Pinpoint the cell where the given text exists, returning its (x, y) midpoint coordinate. 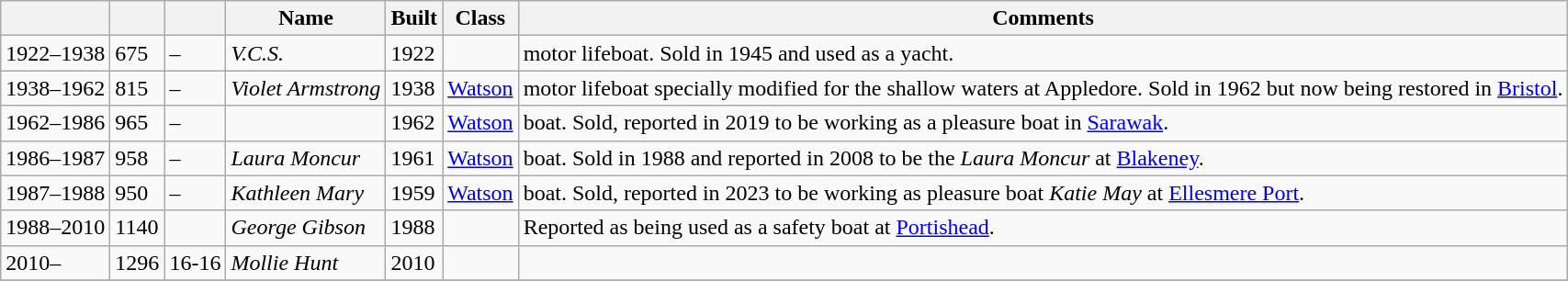
815 (138, 88)
Laura Moncur (306, 158)
boat. Sold, reported in 2019 to be working as a pleasure boat in Sarawak. (1043, 123)
1986–1987 (55, 158)
Reported as being used as a safety boat at Portishead. (1043, 228)
Built (414, 18)
965 (138, 123)
1961 (414, 158)
Violet Armstrong (306, 88)
1962 (414, 123)
1922 (414, 53)
motor lifeboat. Sold in 1945 and used as a yacht. (1043, 53)
1938 (414, 88)
958 (138, 158)
boat. Sold in 1988 and reported in 2008 to be the Laura Moncur at Blakeney. (1043, 158)
1140 (138, 228)
1938–1962 (55, 88)
motor lifeboat specially modified for the shallow waters at Appledore. Sold in 1962 but now being restored in Bristol. (1043, 88)
Mollie Hunt (306, 263)
V.C.S. (306, 53)
1959 (414, 193)
2010 (414, 263)
2010– (55, 263)
1296 (138, 263)
1988–2010 (55, 228)
675 (138, 53)
Comments (1043, 18)
1987–1988 (55, 193)
boat. Sold, reported in 2023 to be working as pleasure boat Katie May at Ellesmere Port. (1043, 193)
1962–1986 (55, 123)
950 (138, 193)
1988 (414, 228)
Class (480, 18)
16-16 (195, 263)
George Gibson (306, 228)
Name (306, 18)
1922–1938 (55, 53)
Kathleen Mary (306, 193)
